For the text-containing cell, return its midpoint in (X, Y) coordinate format. 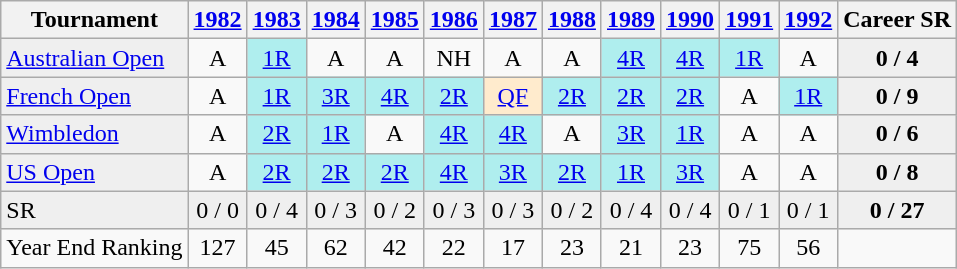
1985 (394, 20)
0 / 8 (898, 172)
1989 (630, 20)
1986 (454, 20)
0 / 6 (898, 134)
1992 (808, 20)
Australian Open (94, 58)
127 (218, 248)
1990 (690, 20)
62 (336, 248)
1987 (512, 20)
17 (512, 248)
56 (808, 248)
US Open (94, 172)
Career SR (898, 20)
French Open (94, 96)
SR (94, 210)
1984 (336, 20)
Wimbledon (94, 134)
0 / 0 (218, 210)
Tournament (94, 20)
22 (454, 248)
Year End Ranking (94, 248)
1991 (750, 20)
QF (512, 96)
NH (454, 58)
45 (276, 248)
1988 (572, 20)
75 (750, 248)
0 / 27 (898, 210)
21 (630, 248)
1983 (276, 20)
42 (394, 248)
0 / 9 (898, 96)
1982 (218, 20)
